Scan for the cell matching the given text and deliver its [x, y] coordinate at center. 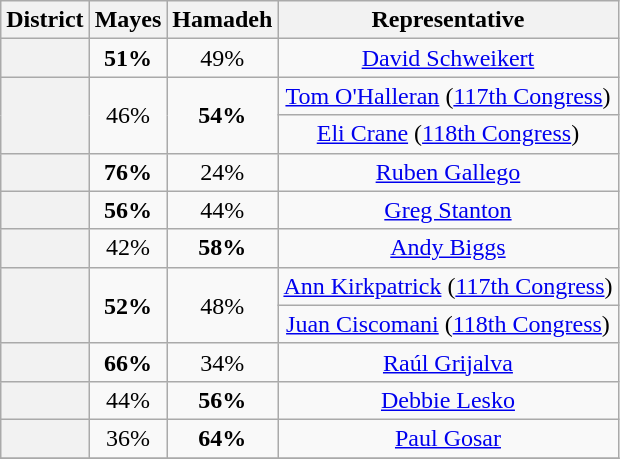
Andy Biggs [448, 248]
Ruben Gallego [448, 172]
52% [128, 305]
District [45, 20]
Mayes [128, 20]
64% [222, 438]
Juan Ciscomani (118th Congress) [448, 324]
Hamadeh [222, 20]
49% [222, 58]
Tom O'Halleran (117th Congress) [448, 96]
76% [128, 172]
51% [128, 58]
Representative [448, 20]
Raúl Grijalva [448, 362]
Paul Gosar [448, 438]
58% [222, 248]
Ann Kirkpatrick (117th Congress) [448, 286]
54% [222, 115]
46% [128, 115]
24% [222, 172]
David Schweikert [448, 58]
34% [222, 362]
Greg Stanton [448, 210]
42% [128, 248]
Eli Crane (118th Congress) [448, 134]
48% [222, 305]
Debbie Lesko [448, 400]
36% [128, 438]
66% [128, 362]
